Search for the cell housing the specified text and yield its [X, Y] center coordinate. 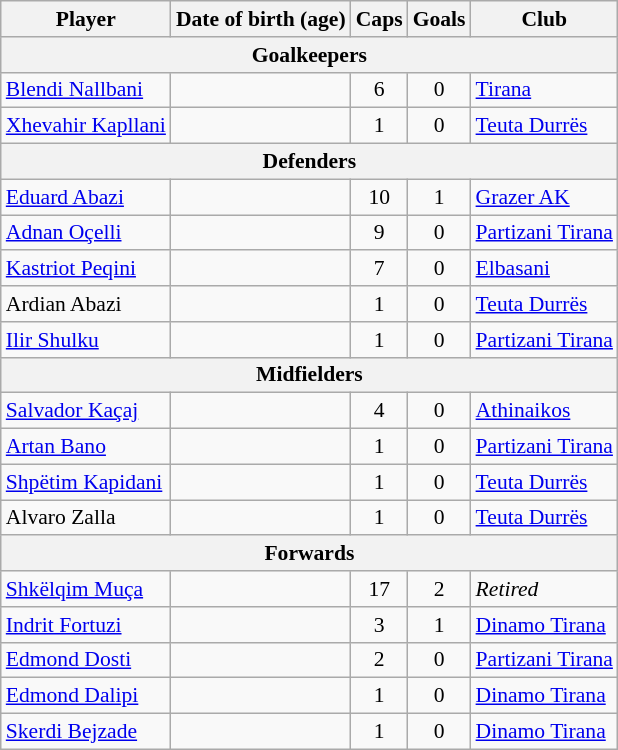
Retired [544, 589]
Blendi Nallbani [86, 90]
9 [380, 233]
7 [380, 269]
Artan Bano [86, 447]
Date of birth (age) [261, 19]
Indrit Fortuzi [86, 625]
Elbasani [544, 269]
Alvaro Zalla [86, 518]
Skerdi Bejzade [86, 732]
Shkëlqim Muça [86, 589]
6 [380, 90]
Midfielders [310, 375]
10 [380, 197]
Adnan Oçelli [86, 233]
Shpëtim Kapidani [86, 482]
Ardian Abazi [86, 304]
Caps [380, 19]
Edmond Dosti [86, 660]
4 [380, 411]
Club [544, 19]
Defenders [310, 162]
Goalkeepers [310, 55]
17 [380, 589]
Edmond Dalipi [86, 696]
Eduard Abazi [86, 197]
Ilir Shulku [86, 340]
Salvador Kaçaj [86, 411]
Goals [440, 19]
3 [380, 625]
Kastriot Peqini [86, 269]
Grazer AK [544, 197]
Tirana [544, 90]
Player [86, 19]
Forwards [310, 554]
Athinaikos [544, 411]
Xhevahir Kapllani [86, 126]
